Search for the cell housing the specified text and yield its [x, y] center coordinate. 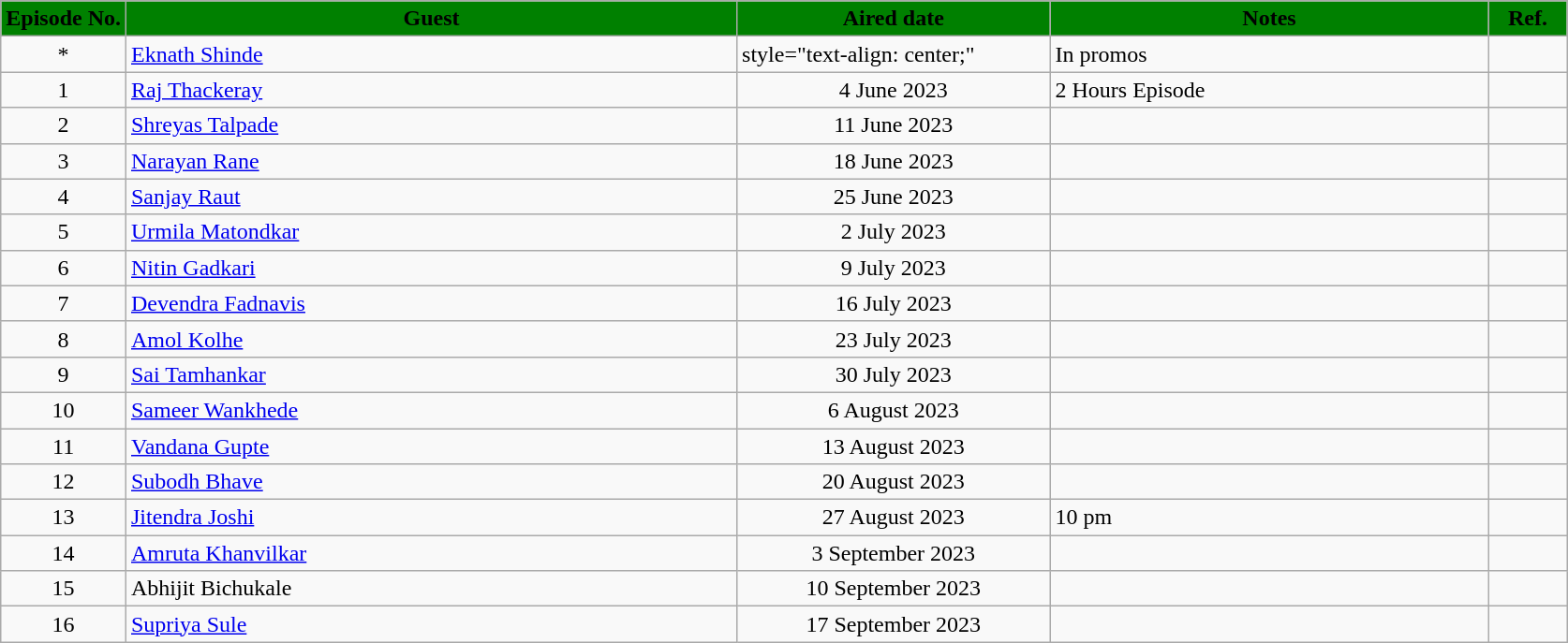
6 August 2023 [894, 410]
27 August 2023 [894, 518]
12 [64, 482]
3 September 2023 [894, 553]
8 [64, 339]
Subodh Bhave [431, 482]
5 [64, 232]
Ref. [1528, 19]
Jitendra Joshi [431, 518]
Aired date [894, 19]
Amol Kolhe [431, 339]
Supriya Sule [431, 624]
25 June 2023 [894, 197]
9 July 2023 [894, 268]
10 [64, 410]
1 [64, 90]
Shreyas Talpade [431, 125]
4 [64, 197]
Eknath Shinde [431, 54]
16 July 2023 [894, 303]
13 August 2023 [894, 446]
17 September 2023 [894, 624]
In promos [1269, 54]
20 August 2023 [894, 482]
9 [64, 374]
Raj Thackeray [431, 90]
Urmila Matondkar [431, 232]
Episode No. [64, 19]
Amruta Khanvilkar [431, 553]
2 Hours Episode [1269, 90]
style="text-align: center;" [894, 54]
Vandana Gupte [431, 446]
18 June 2023 [894, 161]
Guest [431, 19]
2 July 2023 [894, 232]
Notes [1269, 19]
Devendra Fadnavis [431, 303]
Abhijit Bichukale [431, 589]
3 [64, 161]
Narayan Rane [431, 161]
10 September 2023 [894, 589]
15 [64, 589]
Sanjay Raut [431, 197]
Nitin Gadkari [431, 268]
2 [64, 125]
11 [64, 446]
23 July 2023 [894, 339]
7 [64, 303]
14 [64, 553]
30 July 2023 [894, 374]
4 June 2023 [894, 90]
6 [64, 268]
10 pm [1269, 518]
Sai Tamhankar [431, 374]
16 [64, 624]
13 [64, 518]
Sameer Wankhede [431, 410]
11 June 2023 [894, 125]
* [64, 54]
